Scan for the cell matching the given text and deliver its [x, y] coordinate at center. 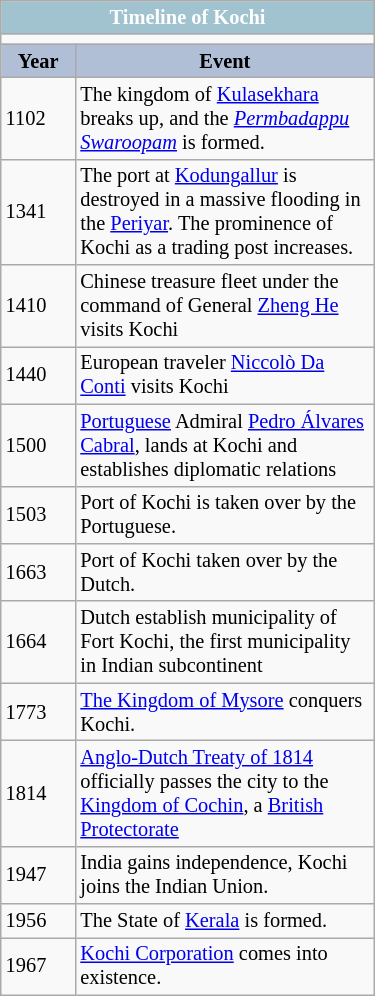
1956 [38, 921]
Portuguese Admiral Pedro Álvares Cabral, lands at Kochi and establishes diplomatic relations [224, 445]
Dutch establish municipality of Fort Kochi, the first municipality in Indian subcontinent [224, 642]
Timeline of Kochi [188, 18]
1503 [38, 515]
1947 [38, 875]
India gains independence, Kochi joins the Indian Union. [224, 875]
Port of Kochi taken over by the Dutch. [224, 573]
Year [38, 61]
1814 [38, 794]
Event [224, 61]
1773 [38, 712]
Port of Kochi is taken over by the Portuguese. [224, 515]
Anglo-Dutch Treaty of 1814 officially passes the city to the Kingdom of Cochin, a British Protectorate [224, 794]
The Kingdom of Mysore conquers Kochi. [224, 712]
The port at Kodungallur is destroyed in a massive flooding in the Periyar. The prominence of Kochi as a trading post increases. [224, 212]
1967 [38, 967]
1663 [38, 573]
The kingdom of Kulasekhara breaks up, and the Permbadappu Swaroopam is formed. [224, 119]
The State of Kerala is formed. [224, 921]
1102 [38, 119]
1500 [38, 445]
1410 [38, 306]
Chinese treasure fleet under the command of General Zheng He visits Kochi [224, 306]
European traveler Niccolò Da Conti visits Kochi [224, 376]
Kochi Corporation comes into existence. [224, 967]
1664 [38, 642]
1440 [38, 376]
1341 [38, 212]
